Extract the (x, y) coordinate from the center of the cell holding the provided text.  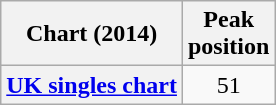
Peakposition (228, 34)
Chart (2014) (92, 34)
UK singles chart (92, 85)
51 (228, 85)
